Determine the (X, Y) coordinate at the center of the cell enclosing the given text.  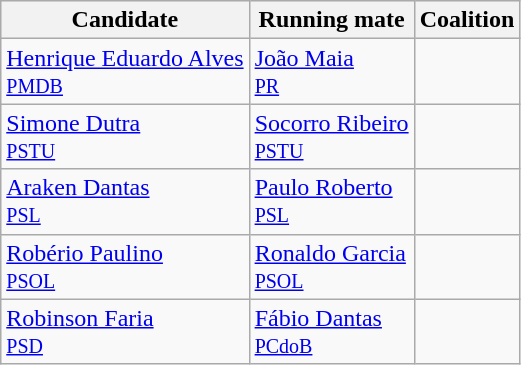
Henrique Eduardo AlvesPMDB (125, 72)
Coalition (467, 20)
Socorro RibeiroPSTU (332, 136)
Fábio DantasPCdoB (332, 332)
Running mate (332, 20)
Robinson FariaPSD (125, 332)
Ronaldo GarciaPSOL (332, 266)
Robério PaulinoPSOL (125, 266)
João MaiaPR (332, 72)
Candidate (125, 20)
Simone DutraPSTU (125, 136)
Araken DantasPSL (125, 202)
Paulo RobertoPSL (332, 202)
